Locate the cell with the specified text and output its [x, y] center coordinate. 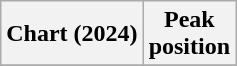
Peakposition [189, 34]
Chart (2024) [72, 34]
